Locate the cell with the specified text and output its (X, Y) center coordinate. 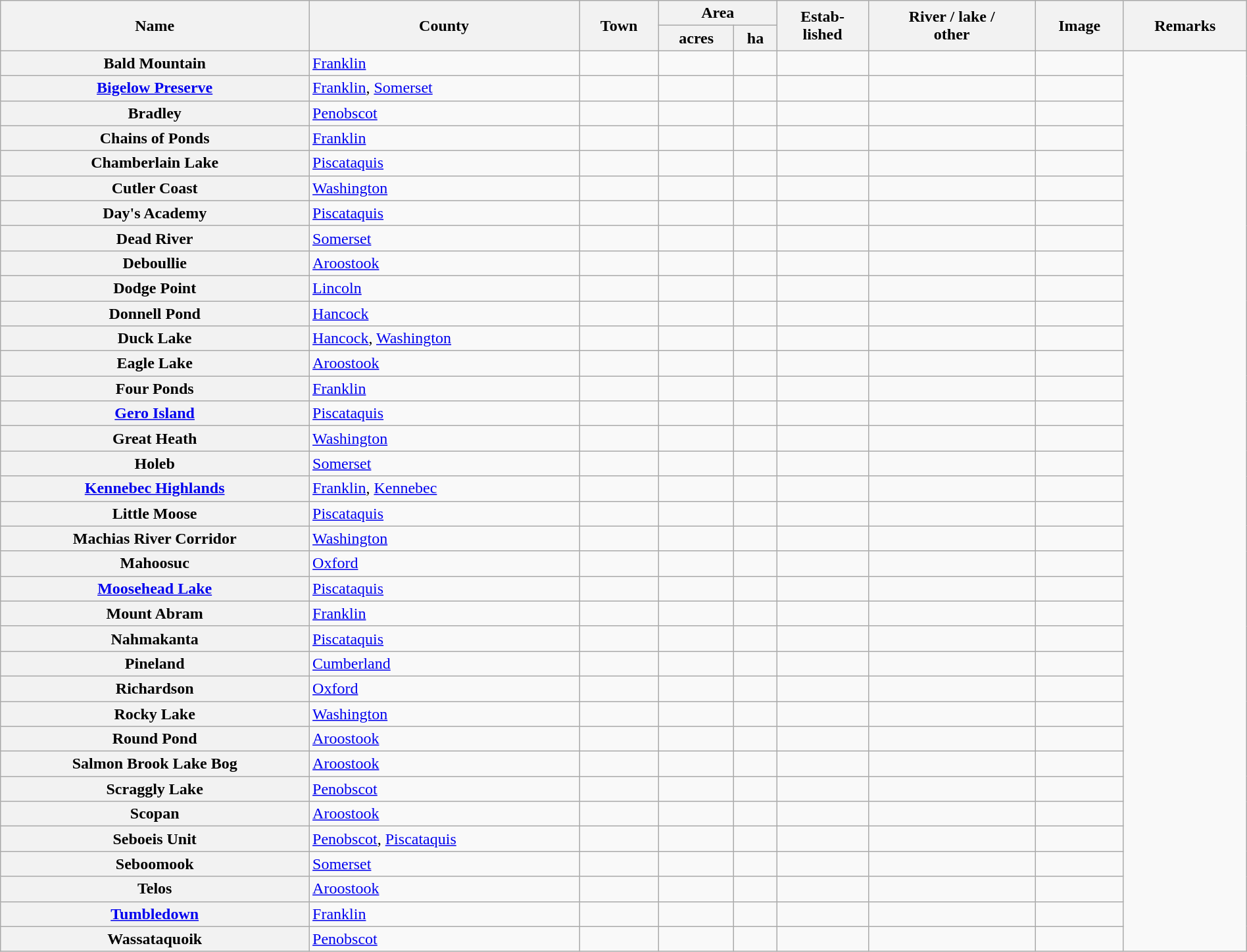
Lincoln (445, 288)
Telos (155, 889)
Seboeis Unit (155, 839)
Hancock (445, 314)
Dodge Point (155, 288)
Salmon Brook Lake Bog (155, 764)
Holeb (155, 464)
Dead River (155, 238)
Four Ponds (155, 389)
Pineland (155, 663)
Seboomook (155, 864)
Penobscot, Piscataquis (445, 839)
ha (755, 38)
Area (718, 13)
Hancock, Washington (445, 339)
Kennebec Highlands (155, 488)
Rocky Lake (155, 713)
Eagle Lake (155, 364)
River / lake / other (952, 26)
Chamberlain Lake (155, 163)
Donnell Pond (155, 314)
Bald Mountain (155, 63)
Name (155, 26)
Cutler Coast (155, 188)
Machias River Corridor (155, 538)
Scopan (155, 814)
Bradley (155, 113)
Great Heath (155, 439)
Mount Abram (155, 613)
Chains of Ponds (155, 138)
Estab- lished (822, 26)
Cumberland (445, 663)
Little Moose (155, 513)
Deboullie (155, 263)
Moosehead Lake (155, 588)
Franklin, Kennebec (445, 488)
acres (696, 38)
Gero Island (155, 414)
Duck Lake (155, 339)
Franklin, Somerset (445, 88)
Town (620, 26)
Scraggly Lake (155, 789)
Remarks (1185, 26)
Nahmakanta (155, 638)
Richardson (155, 688)
County (445, 26)
Round Pond (155, 739)
Tumbledown (155, 914)
Mahoosuc (155, 563)
Day's Academy (155, 213)
Bigelow Preserve (155, 88)
Image (1079, 26)
Wassataquoik (155, 939)
